Pinpoint the cell where the given text exists, returning its (X, Y) midpoint coordinate. 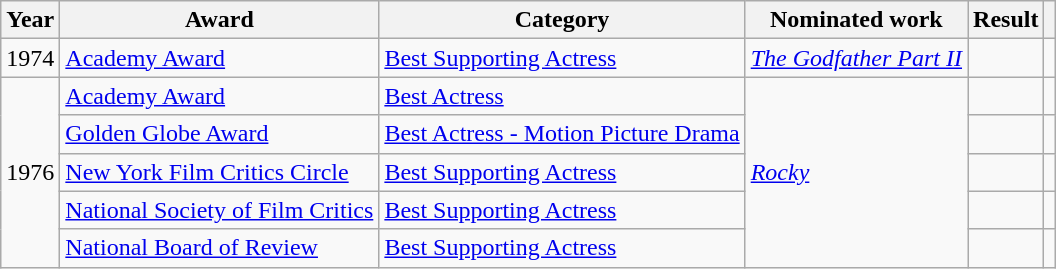
The Godfather Part II (856, 58)
National Board of Review (220, 248)
Best Actress - Motion Picture Drama (562, 134)
Golden Globe Award (220, 134)
Category (562, 20)
Nominated work (856, 20)
Rocky (856, 172)
Result (1006, 20)
Best Actress (562, 96)
Award (220, 20)
New York Film Critics Circle (220, 172)
1974 (30, 58)
Year (30, 20)
1976 (30, 172)
National Society of Film Critics (220, 210)
